Detect which cell encompasses the target text, then output its [X, Y] center coordinate. 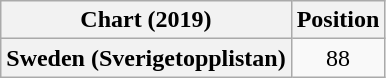
Chart (2019) [146, 20]
Position [338, 20]
Sweden (Sverigetopplistan) [146, 58]
88 [338, 58]
